Find where the given text appears and provide that cell's center as (x, y) coordinate. 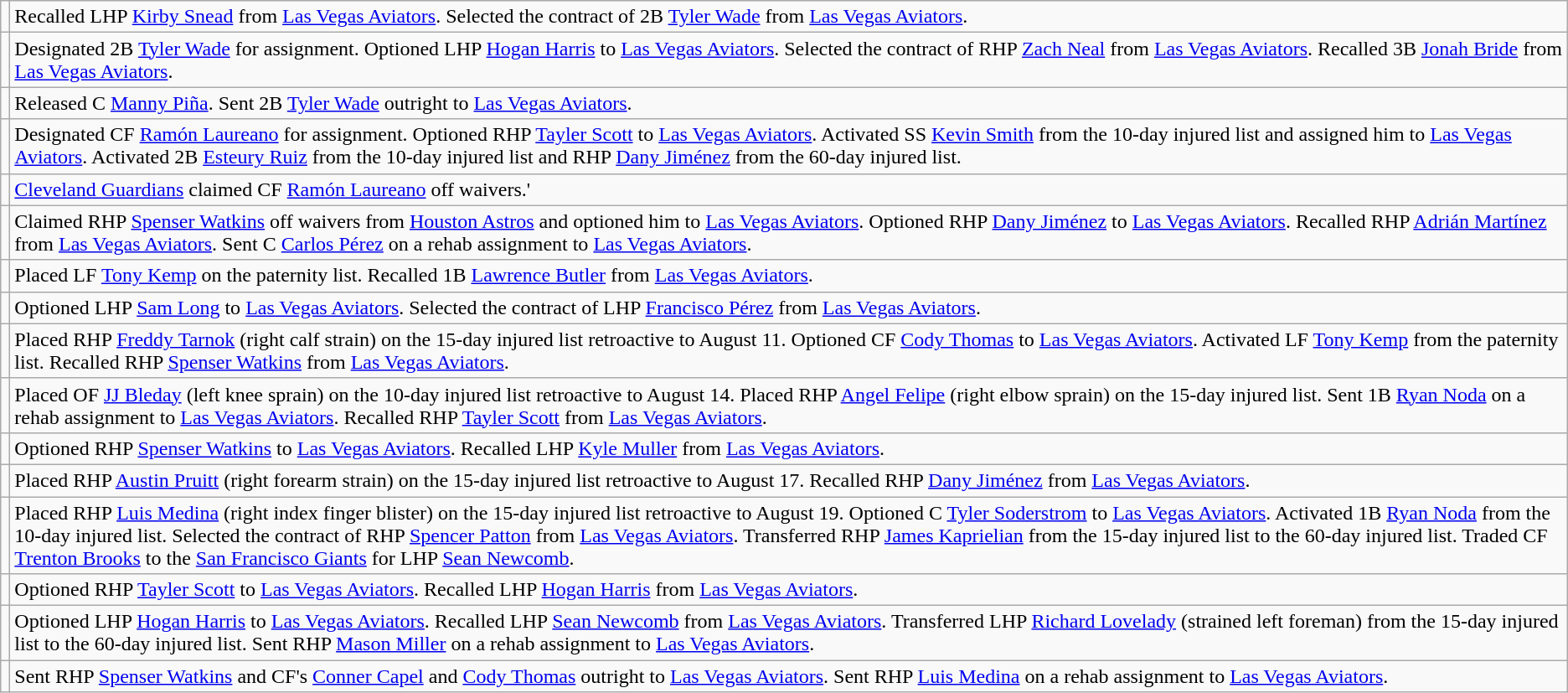
Cleveland Guardians claimed CF Ramón Laureano off waivers.' (789, 189)
Optioned RHP Spenser Watkins to Las Vegas Aviators. Recalled LHP Kyle Muller from Las Vegas Aviators. (789, 448)
Recalled LHP Kirby Snead from Las Vegas Aviators. Selected the contract of 2B Tyler Wade from Las Vegas Aviators. (789, 17)
Optioned LHP Sam Long to Las Vegas Aviators. Selected the contract of LHP Francisco Pérez from Las Vegas Aviators. (789, 308)
Released C Manny Piña. Sent 2B Tyler Wade outright to Las Vegas Aviators. (789, 103)
Placed LF Tony Kemp on the paternity list. Recalled 1B Lawrence Butler from Las Vegas Aviators. (789, 276)
Optioned RHP Tayler Scott to Las Vegas Aviators. Recalled LHP Hogan Harris from Las Vegas Aviators. (789, 590)
